Detect which cell encompasses the target text, then output its (x, y) center coordinate. 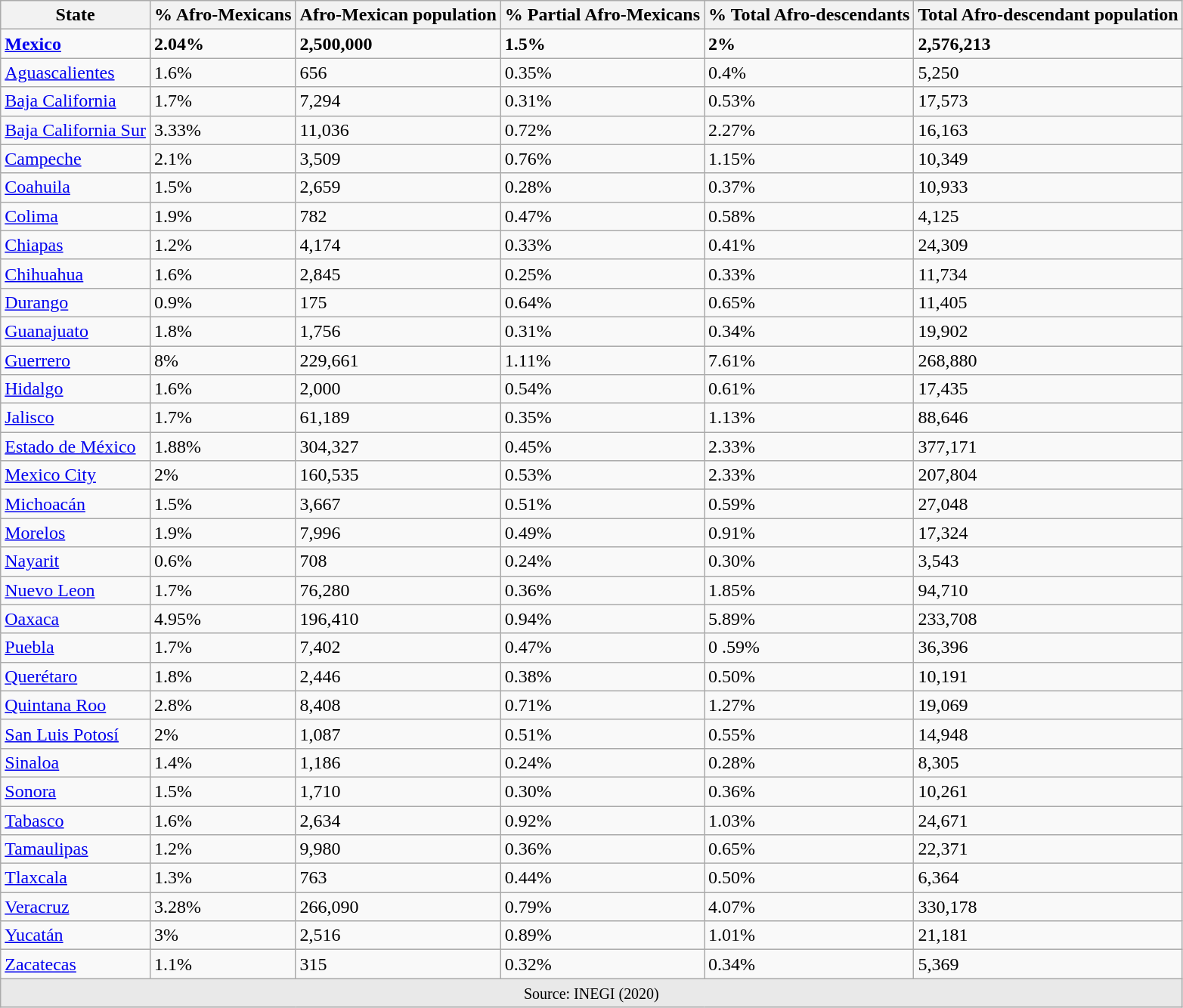
0.25% (602, 274)
Tabasco (76, 820)
11,036 (398, 130)
0.49% (602, 533)
1.4% (222, 762)
5,369 (1048, 964)
19,902 (1048, 331)
2,576,213 (1048, 44)
9,980 (398, 849)
160,535 (398, 475)
0.6% (222, 561)
24,671 (1048, 820)
0.58% (809, 216)
5,250 (1048, 73)
3.33% (222, 130)
708 (398, 561)
0.59% (809, 504)
1.01% (809, 935)
0.61% (809, 389)
Zacatecas (76, 964)
3,543 (1048, 561)
229,661 (398, 360)
Yucatán (76, 935)
3,509 (398, 159)
3.28% (222, 907)
Querétaro (76, 676)
175 (398, 302)
8,408 (398, 705)
6,364 (1048, 878)
1,756 (398, 331)
4.07% (809, 907)
27,048 (1048, 504)
22,371 (1048, 849)
377,171 (1048, 447)
763 (398, 878)
24,309 (1048, 245)
1.03% (809, 820)
16,163 (1048, 130)
0.45% (602, 447)
0.9% (222, 302)
0.94% (602, 619)
1.88% (222, 447)
233,708 (1048, 619)
0.64% (602, 302)
94,710 (1048, 590)
10,349 (1048, 159)
1.27% (809, 705)
17,435 (1048, 389)
268,880 (1048, 360)
0.44% (602, 878)
2,000 (398, 389)
1.11% (602, 360)
330,178 (1048, 907)
Nuevo Leon (76, 590)
61,189 (398, 418)
1.3% (222, 878)
0.54% (602, 389)
Jalisco (76, 418)
% Partial Afro-Mexicans (602, 15)
2,500,000 (398, 44)
36,396 (1048, 648)
11,405 (1048, 302)
76,280 (398, 590)
1.13% (809, 418)
2.1% (222, 159)
7,402 (398, 648)
8% (222, 360)
196,410 (398, 619)
Quintana Roo (76, 705)
Puebla (76, 648)
4.95% (222, 619)
2,446 (398, 676)
21,181 (1048, 935)
2,516 (398, 935)
782 (398, 216)
Michoacán (76, 504)
Baja California Sur (76, 130)
7,294 (398, 101)
Colima (76, 216)
Estado de México (76, 447)
2,634 (398, 820)
Baja California (76, 101)
Sonora (76, 791)
0.79% (602, 907)
0.91% (809, 533)
Coahuila (76, 187)
1.15% (809, 159)
2,845 (398, 274)
Chihuahua (76, 274)
17,324 (1048, 533)
State (76, 15)
Total Afro-descendant population (1048, 15)
San Luis Potosí (76, 734)
88,646 (1048, 418)
7,996 (398, 533)
% Total Afro-descendants (809, 15)
Mexico City (76, 475)
% Afro-Mexicans (222, 15)
0.76% (602, 159)
3% (222, 935)
4,174 (398, 245)
1,186 (398, 762)
Chiapas (76, 245)
19,069 (1048, 705)
315 (398, 964)
10,933 (1048, 187)
0 .59% (809, 648)
304,327 (398, 447)
1.85% (809, 590)
1,087 (398, 734)
Durango (76, 302)
Guerrero (76, 360)
Oaxaca (76, 619)
207,804 (1048, 475)
0.41% (809, 245)
Morelos (76, 533)
17,573 (1048, 101)
Sinaloa (76, 762)
266,090 (398, 907)
10,191 (1048, 676)
0.89% (602, 935)
Source: INEGI (2020) (591, 993)
0.37% (809, 187)
2.27% (809, 130)
Mexico (76, 44)
1,710 (398, 791)
Aguascalientes (76, 73)
Tlaxcala (76, 878)
Guanajuato (76, 331)
Tamaulipas (76, 849)
2,659 (398, 187)
7.61% (809, 360)
Afro-Mexican population (398, 15)
4,125 (1048, 216)
11,734 (1048, 274)
1.1% (222, 964)
5.89% (809, 619)
0.55% (809, 734)
Campeche (76, 159)
10,261 (1048, 791)
Nayarit (76, 561)
0.72% (602, 130)
2.04% (222, 44)
14,948 (1048, 734)
0.32% (602, 964)
0.38% (602, 676)
8,305 (1048, 762)
Hidalgo (76, 389)
0.71% (602, 705)
0.4% (809, 73)
0.92% (602, 820)
656 (398, 73)
3,667 (398, 504)
2.8% (222, 705)
Veracruz (76, 907)
